Determine the [x, y] coordinate at the center of the cell enclosing the given text.  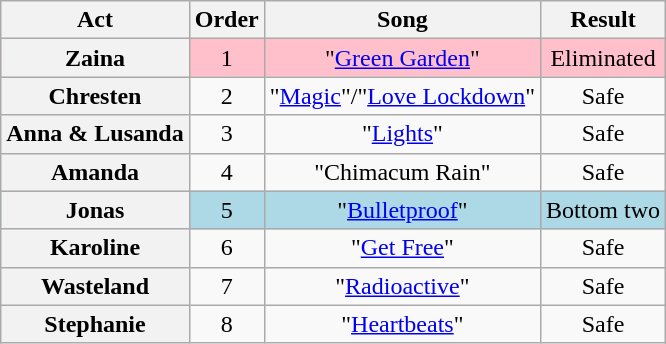
"Lights" [402, 134]
1 [226, 58]
8 [226, 324]
Karoline [95, 248]
Jonas [95, 210]
5 [226, 210]
4 [226, 172]
Order [226, 20]
6 [226, 248]
Chresten [95, 96]
"Green Garden" [402, 58]
"Magic"/"Love Lockdown" [402, 96]
Act [95, 20]
Zaina [95, 58]
"Chimacum Rain" [402, 172]
Wasteland [95, 286]
Song [402, 20]
"Bulletproof" [402, 210]
"Heartbeats" [402, 324]
"Radioactive" [402, 286]
3 [226, 134]
Eliminated [602, 58]
Bottom two [602, 210]
Stephanie [95, 324]
"Get Free" [402, 248]
Result [602, 20]
2 [226, 96]
Amanda [95, 172]
Anna & Lusanda [95, 134]
7 [226, 286]
